Determine the [X, Y] coordinate at the center of the cell enclosing the given text.  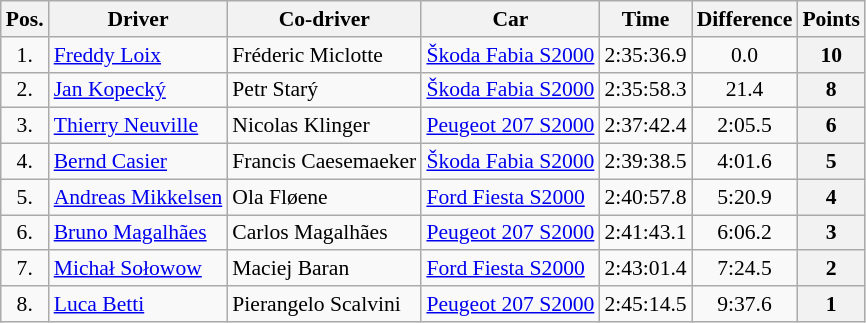
2:35:58.3 [645, 90]
4 [831, 197]
7. [25, 269]
2:05.5 [745, 126]
Time [645, 19]
8 [831, 90]
2:45:14.5 [645, 304]
Petr Starý [324, 90]
0.0 [745, 55]
Points [831, 19]
9:37.6 [745, 304]
Andreas Mikkelsen [138, 197]
1 [831, 304]
Francis Caesemaeker [324, 162]
Car [510, 19]
Fréderic Miclotte [324, 55]
Bernd Casier [138, 162]
6:06.2 [745, 233]
2:39:38.5 [645, 162]
6. [25, 233]
Jan Kopecký [138, 90]
Nicolas Klinger [324, 126]
Carlos Magalhães [324, 233]
4. [25, 162]
Ola Fløene [324, 197]
10 [831, 55]
6 [831, 126]
2:37:42.4 [645, 126]
2:40:57.8 [645, 197]
2:41:43.1 [645, 233]
8. [25, 304]
Bruno Magalhães [138, 233]
Driver [138, 19]
2 [831, 269]
3. [25, 126]
Michał Sołowow [138, 269]
Luca Betti [138, 304]
Maciej Baran [324, 269]
Pos. [25, 19]
Thierry Neuville [138, 126]
4:01.6 [745, 162]
21.4 [745, 90]
5:20.9 [745, 197]
Difference [745, 19]
Pierangelo Scalvini [324, 304]
5 [831, 162]
1. [25, 55]
5. [25, 197]
2:43:01.4 [645, 269]
3 [831, 233]
Co-driver [324, 19]
Freddy Loix [138, 55]
2. [25, 90]
2:35:36.9 [645, 55]
7:24.5 [745, 269]
